Detect which cell encompasses the target text, then output its (X, Y) center coordinate. 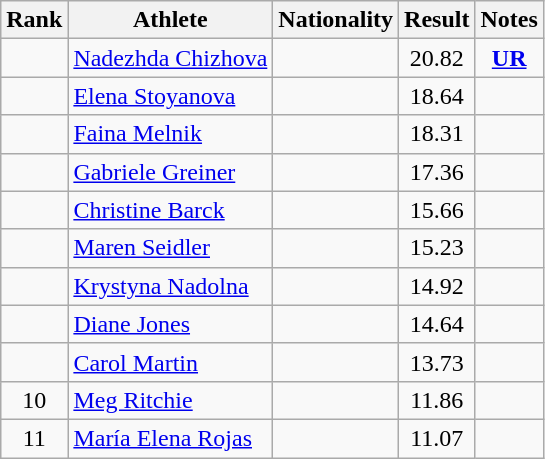
13.73 (437, 362)
14.64 (437, 324)
11.07 (437, 438)
Krystyna Nadolna (170, 286)
17.36 (437, 172)
Athlete (170, 20)
Meg Ritchie (170, 400)
Carol Martin (170, 362)
Notes (509, 20)
Result (437, 20)
Nadezhda Chizhova (170, 58)
18.64 (437, 96)
10 (34, 400)
18.31 (437, 134)
Nationality (336, 20)
11.86 (437, 400)
María Elena Rojas (170, 438)
Rank (34, 20)
Diane Jones (170, 324)
Christine Barck (170, 210)
11 (34, 438)
Gabriele Greiner (170, 172)
20.82 (437, 58)
Maren Seidler (170, 248)
15.23 (437, 248)
UR (509, 58)
14.92 (437, 286)
Faina Melnik (170, 134)
15.66 (437, 210)
Elena Stoyanova (170, 96)
